Determine the (X, Y) coordinate at the center of the cell enclosing the given text.  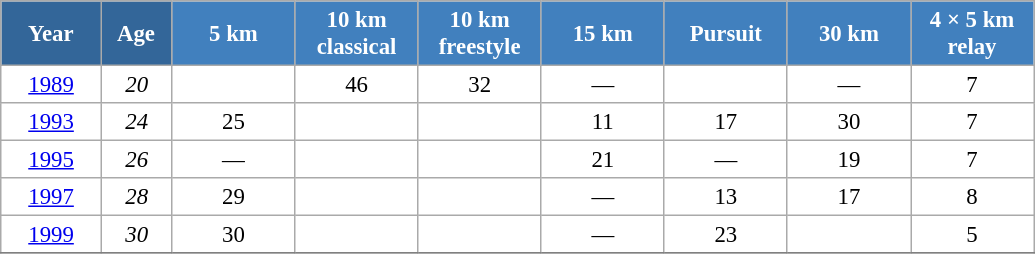
4 × 5 km relay (972, 34)
19 (848, 160)
1995 (52, 160)
Age (136, 34)
Year (52, 34)
30 km (848, 34)
11 (602, 122)
Pursuit (726, 34)
25 (234, 122)
1989 (52, 85)
8 (972, 197)
5 (972, 235)
24 (136, 122)
13 (726, 197)
29 (234, 197)
46 (356, 85)
26 (136, 160)
23 (726, 235)
15 km (602, 34)
1993 (52, 122)
21 (602, 160)
20 (136, 85)
28 (136, 197)
10 km classical (356, 34)
10 km freestyle (480, 34)
32 (480, 85)
5 km (234, 34)
1997 (52, 197)
1999 (52, 235)
